Scan for the cell matching the given text and deliver its (x, y) coordinate at center. 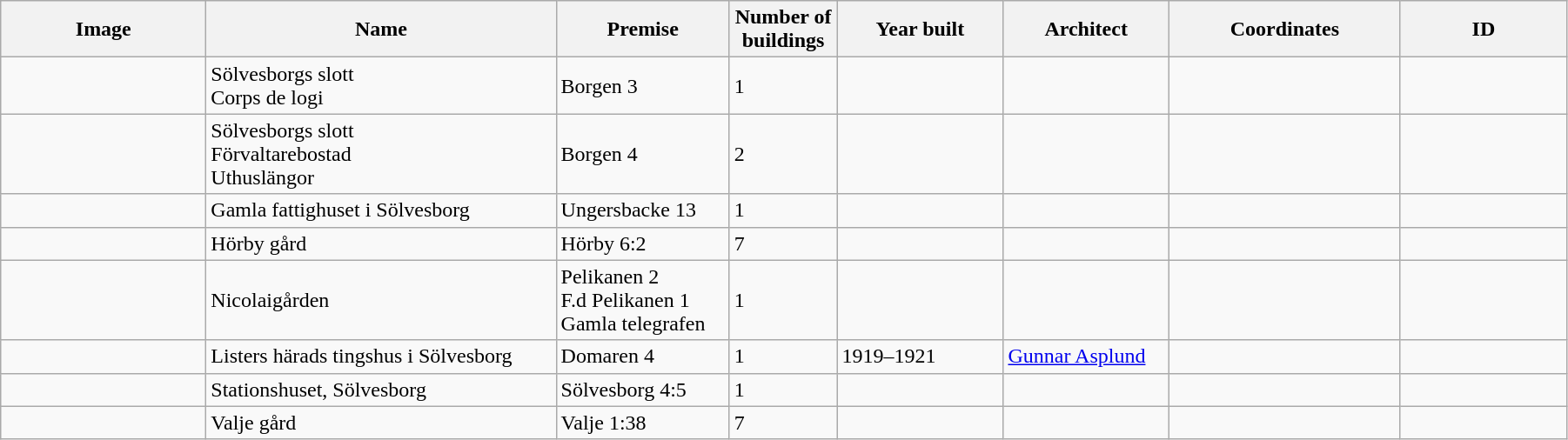
Architect (1086, 30)
Ungersbacke 13 (642, 210)
Image (104, 30)
Name (381, 30)
Hörby 6:2 (642, 243)
Number ofbuildings (783, 30)
Sölvesborg 4:5 (642, 390)
Valje 1:38 (642, 423)
ID (1483, 30)
Borgen 4 (642, 154)
Valje gård (381, 423)
Stationshuset, Sölvesborg (381, 390)
Sölvesborgs slottFörvaltarebostadUthuslängor (381, 154)
Gunnar Asplund (1086, 357)
Nicolaigården (381, 300)
Hörby gård (381, 243)
Pelikanen 2F.d Pelikanen 1Gamla telegrafen (642, 300)
Gamla fattighuset i Sölvesborg (381, 210)
1919–1921 (921, 357)
Year built (921, 30)
2 (783, 154)
Coordinates (1284, 30)
Domaren 4 (642, 357)
Listers härads tingshus i Sölvesborg (381, 357)
Sölvesborgs slottCorps de logi (381, 85)
Premise (642, 30)
Borgen 3 (642, 85)
